Scan for the cell matching the given text and deliver its (x, y) coordinate at center. 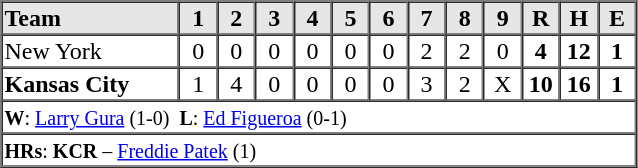
6 (388, 18)
Team (91, 18)
New York (91, 50)
X (503, 84)
5 (350, 18)
9 (503, 18)
10 (541, 84)
Kansas City (91, 84)
7 (427, 18)
R (541, 18)
16 (579, 84)
8 (465, 18)
W: Larry Gura (1-0) L: Ed Figueroa (0-1) (319, 116)
HRs: KCR – Freddie Patek (1) (319, 150)
E (617, 18)
H (579, 18)
12 (579, 50)
